Search for the cell housing the specified text and yield its (X, Y) center coordinate. 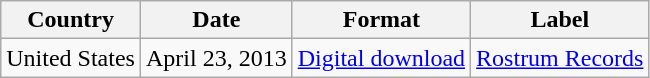
Rostrum Records (560, 58)
United States (71, 58)
Date (216, 20)
April 23, 2013 (216, 58)
Format (381, 20)
Label (560, 20)
Country (71, 20)
Digital download (381, 58)
